From the cell containing the given text, extract its center point as [x, y] coordinate. 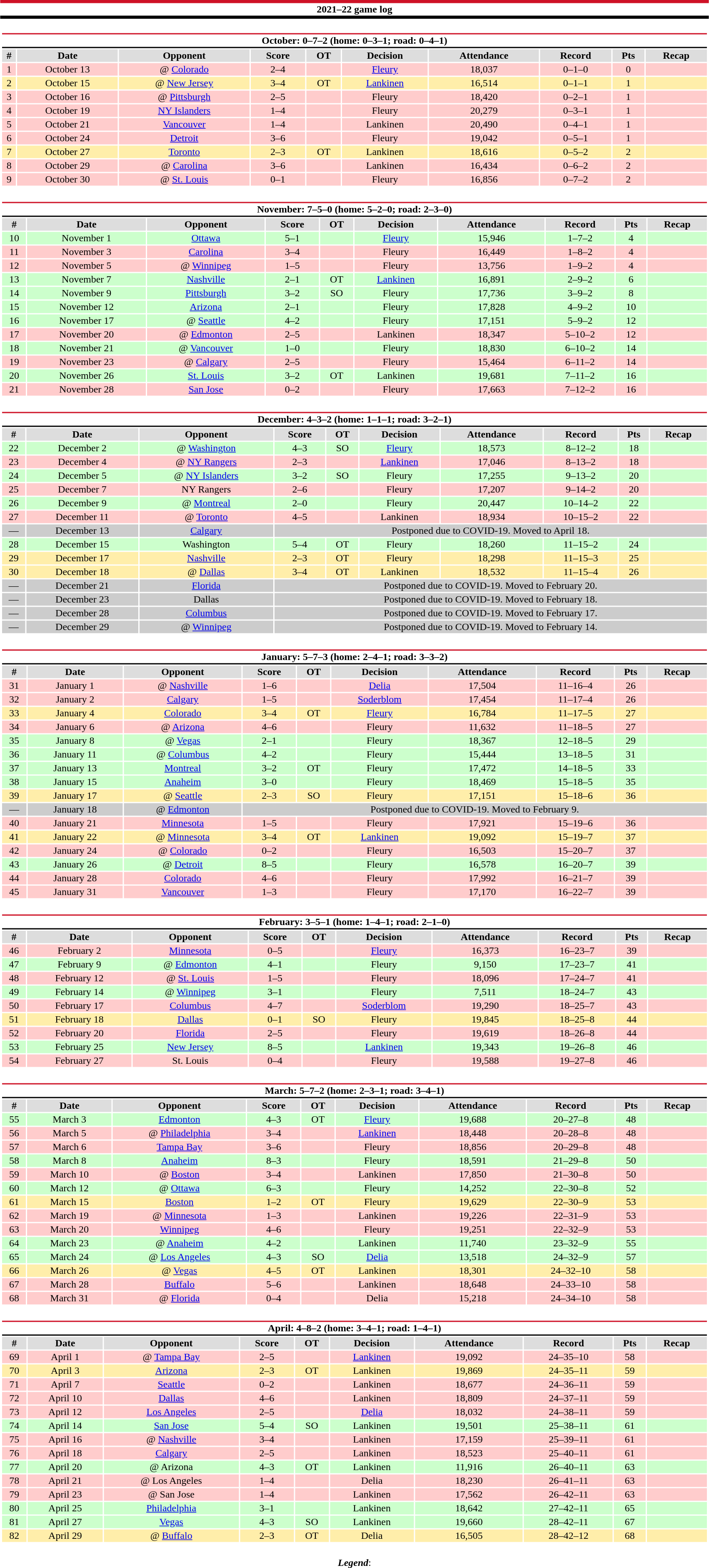
November 5 [86, 265]
1–8–2 [580, 252]
32 [14, 700]
4–1 [275, 965]
15–19–6 [576, 823]
January 21 [75, 823]
November 7 [86, 280]
17 [14, 335]
11–15–4 [581, 572]
18,573 [492, 448]
14–18–5 [576, 768]
23–32–9 [571, 1243]
15–18–6 [576, 795]
November 1 [86, 238]
19,501 [469, 1425]
November 21 [86, 348]
24–32–10 [571, 1270]
0–2–1 [576, 97]
7,511 [485, 992]
11–15–2 [581, 545]
19,290 [485, 1005]
1–6 [269, 685]
7–11–2 [580, 375]
@ San Jose [171, 1495]
25–38–11 [568, 1425]
4–7 [275, 1005]
18,856 [472, 1147]
24–35–10 [568, 1357]
19–27–8 [577, 1060]
April 10 [65, 1398]
January 8 [75, 740]
17–23–7 [577, 965]
November 3 [86, 252]
February 17 [79, 1005]
Winnipeg [180, 1230]
17,850 [472, 1175]
19,660 [469, 1522]
16,373 [485, 950]
20–28–8 [571, 1133]
23 [13, 462]
11,740 [472, 1243]
January 13 [75, 768]
December 28 [82, 613]
19,845 [485, 1020]
April 3 [65, 1370]
18,616 [484, 152]
18,301 [472, 1270]
2021–22 game log [354, 9]
18,830 [492, 348]
49 [14, 992]
Montreal [183, 768]
11–17–5 [576, 713]
January 28 [75, 878]
17,828 [492, 307]
18–25–8 [577, 1020]
17,046 [492, 462]
38 [14, 782]
69 [14, 1357]
24–34–10 [571, 1298]
Toronto [184, 152]
Pittsburgh [206, 293]
Tampa Bay [180, 1147]
5 [9, 125]
March 10 [69, 1175]
24–38–11 [568, 1412]
18,420 [484, 97]
0–5 [275, 950]
20,279 [484, 110]
March 8 [69, 1160]
15,444 [482, 755]
18,934 [492, 517]
18,298 [492, 558]
20–29–8 [571, 1147]
15–19–7 [576, 837]
October 27 [67, 152]
9–13–2 [581, 475]
December 15 [82, 545]
81 [14, 1522]
18,230 [469, 1480]
15 [14, 307]
January 11 [75, 755]
December 18 [82, 572]
62 [14, 1215]
19,619 [485, 1033]
16,503 [482, 850]
February 14 [79, 992]
@ Calgary [206, 362]
7–12–2 [580, 390]
11–17–4 [576, 700]
19,629 [472, 1202]
December 4 [82, 462]
19,681 [492, 375]
9–14–2 [581, 490]
54 [14, 1060]
@ Ottawa [180, 1188]
October 15 [67, 83]
April 23 [65, 1495]
8–3 [274, 1160]
April 29 [65, 1535]
October: 0–7–2 (home: 0–3–1; road: 0–4–1) [354, 41]
@ Washington [207, 448]
April 12 [65, 1412]
@ Boston [180, 1175]
April 27 [65, 1522]
October 24 [67, 138]
3–9–2 [580, 293]
0 [628, 70]
16,514 [484, 83]
13,756 [492, 265]
75 [14, 1440]
18,532 [492, 572]
5–6 [274, 1285]
17–24–7 [577, 978]
15,218 [472, 1298]
16,891 [492, 280]
28–42–12 [568, 1535]
16–20–7 [576, 865]
December 23 [82, 600]
February 12 [79, 978]
October 13 [67, 70]
@ Detroit [183, 865]
January 4 [75, 713]
1–9–2 [580, 265]
82 [14, 1535]
16–22–7 [576, 892]
January 2 [75, 700]
18–24–7 [577, 992]
Postponed due to COVID-19. Moved to February 20. [491, 585]
0–5–1 [576, 138]
20,490 [484, 125]
24–36–11 [568, 1385]
24–33–10 [571, 1285]
15–20–7 [576, 850]
November 28 [86, 390]
19,343 [485, 1047]
6–3 [274, 1188]
3 [9, 97]
March 12 [69, 1188]
11–18–5 [576, 727]
March 26 [69, 1270]
17,663 [492, 390]
Carolina [206, 252]
February 2 [79, 950]
45 [14, 892]
Ottawa [206, 238]
17,170 [482, 892]
Philadelphia [171, 1508]
April 7 [65, 1385]
0–5–2 [576, 152]
2–0 [300, 503]
18,347 [492, 335]
NY Rangers [207, 490]
64 [14, 1243]
January 15 [75, 782]
22–31–9 [571, 1215]
7 [9, 152]
16–21–7 [576, 878]
40 [14, 823]
19 [14, 362]
27–42–11 [568, 1508]
@ Buffalo [171, 1535]
24–35–11 [568, 1370]
March 19 [69, 1215]
9 [9, 180]
30 [13, 572]
8–13–2 [581, 462]
19,251 [472, 1230]
2–4 [277, 70]
18,096 [485, 978]
28 [13, 545]
@ NY Rangers [207, 462]
11,632 [482, 727]
19,042 [484, 138]
21–30–8 [571, 1175]
13,518 [472, 1257]
16,856 [484, 180]
18,642 [469, 1508]
January 17 [75, 795]
17,472 [482, 768]
January: 5–7–3 (home: 2–4–1; road: 3–3–2) [354, 657]
1–7–2 [580, 238]
73 [14, 1412]
47 [14, 965]
@ Dallas [207, 572]
28–42–11 [568, 1522]
Postponed due to COVID-19. Moved to February 9. [475, 810]
17,454 [482, 700]
20–27–8 [571, 1120]
19,588 [485, 1060]
17,992 [482, 878]
74 [14, 1425]
16–23–7 [577, 950]
0–1–1 [576, 83]
6–11–2 [580, 362]
March 24 [69, 1257]
76 [14, 1453]
13–18–5 [576, 755]
Postponed due to COVID-19. Moved to February 18. [491, 600]
34 [14, 727]
March 3 [69, 1120]
17,562 [469, 1495]
December 29 [82, 627]
February 27 [79, 1060]
0–4–1 [576, 125]
18,677 [469, 1385]
@ Columbus [183, 755]
13 [14, 280]
18–26–8 [577, 1033]
Boston [180, 1202]
21–29–8 [571, 1160]
Vegas [171, 1522]
16,784 [482, 713]
@ Philadelphia [180, 1133]
November 26 [86, 375]
@ Pittsburgh [184, 97]
April 14 [65, 1425]
1–2 [274, 1202]
5–9–2 [580, 320]
15,464 [492, 362]
New Jersey [190, 1047]
December: 4–3–2 (home: 1–1–1; road: 3–2–1) [354, 419]
Postponed due to COVID-19. Moved to February 14. [491, 627]
19,688 [472, 1120]
April 1 [65, 1357]
60 [14, 1188]
@ Anaheim [180, 1243]
March: 5–7–2 (home: 2–3–1; road: 3–4–1) [354, 1091]
December 9 [82, 503]
20,447 [492, 503]
April: 4–8–2 (home: 3–4–1; road: 1–4–1) [354, 1328]
6–10–2 [580, 348]
78 [14, 1480]
April 20 [65, 1467]
March 15 [69, 1202]
12–18–5 [576, 740]
10–14–2 [581, 503]
Washington [207, 545]
25–40–11 [568, 1453]
@ Carolina [184, 165]
18–25–7 [577, 1005]
February 18 [79, 1020]
8–12–2 [581, 448]
March 28 [69, 1285]
January 26 [75, 865]
October 30 [67, 180]
5–1 [292, 238]
42 [14, 850]
18,648 [472, 1285]
16,578 [482, 865]
@ Montreal [207, 503]
0–3–1 [576, 110]
21 [14, 390]
9,150 [485, 965]
72 [14, 1398]
26–40–11 [568, 1467]
Buffalo [180, 1285]
18,809 [469, 1398]
January 18 [75, 810]
24–37–11 [568, 1398]
17,255 [492, 475]
@ New Jersey [184, 83]
18,469 [482, 782]
December 5 [82, 475]
March 20 [69, 1230]
17,159 [469, 1440]
2–9–2 [580, 280]
18,591 [472, 1160]
February 20 [79, 1033]
18,367 [482, 740]
17,736 [492, 293]
16,449 [492, 252]
18,448 [472, 1133]
11 [14, 252]
10–15–2 [581, 517]
2–6 [300, 490]
October 19 [67, 110]
December 2 [82, 448]
56 [14, 1133]
0–7–2 [576, 180]
NY Islanders [184, 110]
February 9 [79, 965]
April 21 [65, 1480]
80 [14, 1508]
February 25 [79, 1047]
Postponed due to COVID-19. Moved to April 18. [491, 530]
March 31 [69, 1298]
@ Florida [180, 1298]
70 [14, 1370]
November: 7–5–0 (home: 5–2–0; road: 2–3–0) [354, 209]
January 1 [75, 685]
22–30–9 [571, 1202]
11–15–3 [581, 558]
51 [14, 1020]
17,207 [492, 490]
Postponed due to COVID-19. Moved to February 17. [491, 613]
18,260 [492, 545]
79 [14, 1495]
November 23 [86, 362]
25–39–11 [568, 1440]
14,252 [472, 1188]
16,434 [484, 165]
26–41–11 [568, 1480]
@ Toronto [207, 517]
October 21 [67, 125]
March 5 [69, 1133]
Seattle [171, 1385]
11,916 [469, 1467]
@ Tampa Bay [171, 1357]
22–30–8 [571, 1188]
Edmonton [180, 1120]
April 18 [65, 1453]
18,037 [484, 70]
19,226 [472, 1215]
26–42–11 [568, 1495]
December 13 [82, 530]
15,946 [492, 238]
November 20 [86, 335]
71 [14, 1385]
3–0 [269, 782]
February: 3–5–1 (home: 1–4–1; road: 2–1–0) [354, 922]
November 12 [86, 307]
11–16–4 [576, 685]
17,921 [482, 823]
77 [14, 1467]
16,505 [469, 1535]
4–9–2 [580, 307]
19,869 [469, 1370]
@ NY Islanders [207, 475]
March 23 [69, 1243]
January 31 [75, 892]
0–1–0 [576, 70]
October 16 [67, 97]
December 7 [82, 490]
0–6–2 [576, 165]
December 17 [82, 558]
66 [14, 1270]
January 24 [75, 850]
17,504 [482, 685]
5–10–2 [580, 335]
22–32–9 [571, 1230]
@ Vancouver [206, 348]
April 25 [65, 1508]
18,032 [469, 1412]
15–18–5 [576, 782]
December 21 [82, 585]
Los Angeles [171, 1412]
March 6 [69, 1147]
October 29 [67, 165]
1–0 [292, 348]
November 9 [86, 293]
January 6 [75, 727]
18,523 [469, 1453]
19–26–8 [577, 1047]
December 11 [82, 517]
April 16 [65, 1440]
November 17 [86, 320]
Detroit [184, 138]
January 22 [75, 837]
24–32–9 [571, 1257]
